Scan for the cell matching the given text and deliver its [x, y] coordinate at center. 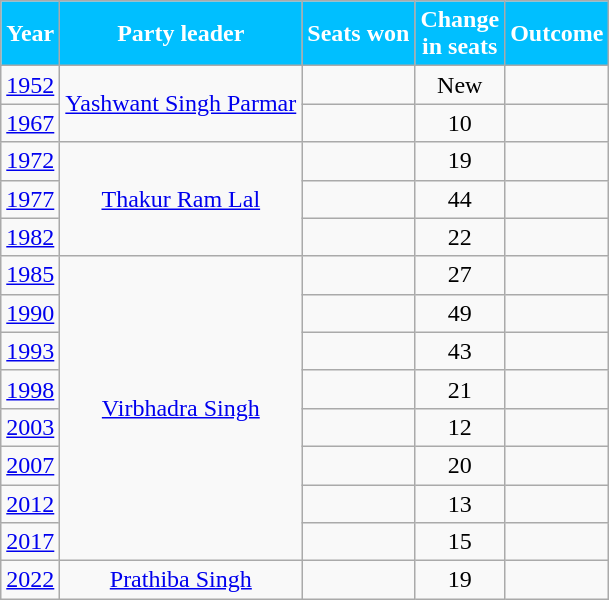
Outcome [557, 34]
Party leader [181, 34]
1977 [30, 199]
Prathiba Singh [181, 580]
21 [460, 389]
49 [460, 313]
15 [460, 542]
1952 [30, 85]
New [460, 85]
Year [30, 34]
1993 [30, 351]
2003 [30, 427]
12 [460, 427]
Changein seats [460, 34]
1982 [30, 237]
43 [460, 351]
44 [460, 199]
Yashwant Singh Parmar [181, 104]
13 [460, 503]
1972 [30, 161]
2022 [30, 580]
Thakur Ram Lal [181, 199]
2012 [30, 503]
1990 [30, 313]
22 [460, 237]
2017 [30, 542]
1967 [30, 123]
1998 [30, 389]
10 [460, 123]
2007 [30, 465]
27 [460, 275]
20 [460, 465]
Seats won [358, 34]
1985 [30, 275]
Virbhadra Singh [181, 408]
